Output the [X, Y] coordinate of the center of the cell containing the given text.  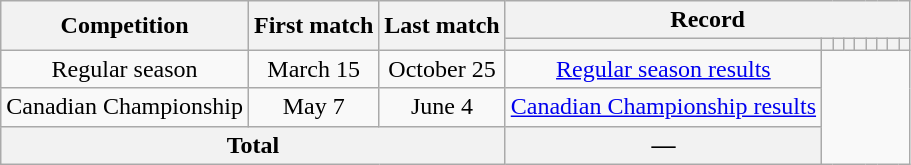
Last match [442, 26]
— [663, 145]
October 25 [442, 69]
May 7 [313, 107]
First match [313, 26]
Regular season [125, 69]
Competition [125, 26]
Regular season results [663, 69]
Record [708, 20]
March 15 [313, 69]
June 4 [442, 107]
Canadian Championship [125, 107]
Total [253, 145]
Canadian Championship results [663, 107]
